Determine the (X, Y) coordinate at the center of the cell enclosing the given text.  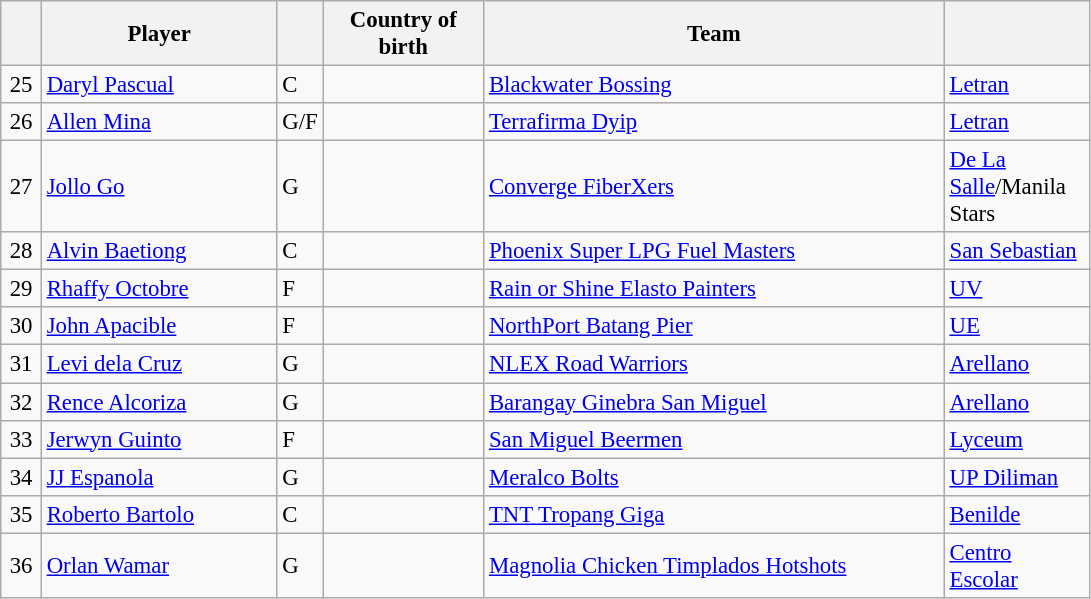
NLEX Road Warriors (714, 364)
Country of birth (404, 34)
Daryl Pascual (159, 85)
JJ Espanola (159, 477)
26 (22, 122)
Centro Escolar (1017, 566)
32 (22, 402)
Allen Mina (159, 122)
UE (1017, 327)
Rhaffy Octobre (159, 289)
TNT Tropang Giga (714, 514)
Rain or Shine Elasto Painters (714, 289)
Team (714, 34)
Roberto Bartolo (159, 514)
36 (22, 566)
UV (1017, 289)
Benilde (1017, 514)
UP Diliman (1017, 477)
Jollo Go (159, 187)
27 (22, 187)
Converge FiberXers (714, 187)
29 (22, 289)
33 (22, 439)
G/F (300, 122)
San Miguel Beermen (714, 439)
Jerwyn Guinto (159, 439)
35 (22, 514)
Orlan Wamar (159, 566)
Blackwater Bossing (714, 85)
25 (22, 85)
Rence Alcoriza (159, 402)
San Sebastian (1017, 251)
Levi dela Cruz (159, 364)
Terrafirma Dyip (714, 122)
Lyceum (1017, 439)
Phoenix Super LPG Fuel Masters (714, 251)
De La Salle/Manila Stars (1017, 187)
Alvin Baetiong (159, 251)
28 (22, 251)
Player (159, 34)
30 (22, 327)
31 (22, 364)
NorthPort Batang Pier (714, 327)
34 (22, 477)
Barangay Ginebra San Miguel (714, 402)
John Apacible (159, 327)
Magnolia Chicken Timplados Hotshots (714, 566)
Meralco Bolts (714, 477)
